Determine the [x, y] coordinate at the center of the cell enclosing the given text.  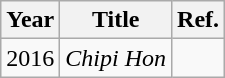
Year [30, 20]
2016 [30, 58]
Title [116, 20]
Chipi Hon [116, 58]
Ref. [198, 20]
